Detect which cell encompasses the target text, then output its [x, y] center coordinate. 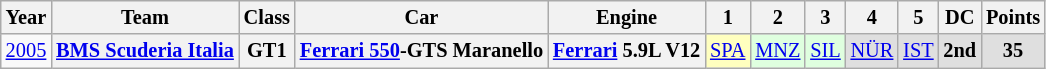
Car [422, 17]
Year [26, 17]
Points [1013, 17]
NÜR [872, 51]
Class [267, 17]
5 [918, 17]
DC [960, 17]
GT1 [267, 51]
3 [825, 17]
1 [728, 17]
4 [872, 17]
SIL [825, 51]
2005 [26, 51]
Team [145, 17]
SPA [728, 51]
35 [1013, 51]
IST [918, 51]
2 [778, 17]
Ferrari 5.9L V12 [626, 51]
2nd [960, 51]
BMS Scuderia Italia [145, 51]
Engine [626, 17]
Ferrari 550-GTS Maranello [422, 51]
MNZ [778, 51]
